For the text-containing cell, return its midpoint in [x, y] coordinate format. 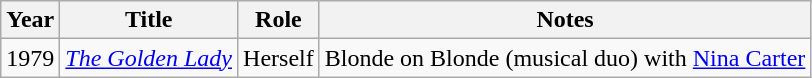
Role [279, 20]
Herself [279, 58]
Notes [565, 20]
Blonde on Blonde (musical duo) with Nina Carter [565, 58]
1979 [30, 58]
Year [30, 20]
The Golden Lady [149, 58]
Title [149, 20]
